Find where the given text appears and provide that cell's center as [X, Y] coordinate. 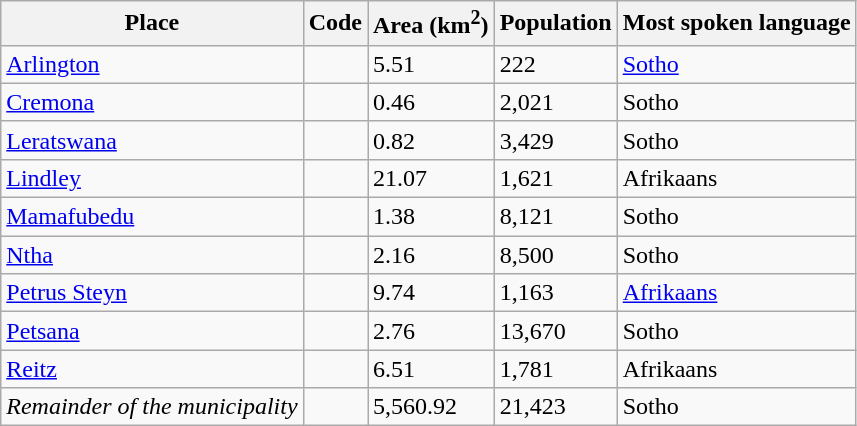
8,121 [556, 217]
8,500 [556, 255]
1,163 [556, 293]
0.46 [432, 102]
3,429 [556, 140]
Cremona [152, 102]
13,670 [556, 331]
21,423 [556, 407]
1,621 [556, 178]
5,560.92 [432, 407]
1,781 [556, 369]
Mamafubedu [152, 217]
Petsana [152, 331]
Lindley [152, 178]
21.07 [432, 178]
6.51 [432, 369]
Arlington [152, 64]
Population [556, 24]
Leratswana [152, 140]
Area (km2) [432, 24]
Place [152, 24]
Reitz [152, 369]
Code [335, 24]
Remainder of the municipality [152, 407]
2.16 [432, 255]
9.74 [432, 293]
Ntha [152, 255]
2,021 [556, 102]
2.76 [432, 331]
Most spoken language [736, 24]
5.51 [432, 64]
222 [556, 64]
1.38 [432, 217]
0.82 [432, 140]
Petrus Steyn [152, 293]
